Output the (X, Y) coordinate of the center of the cell containing the given text.  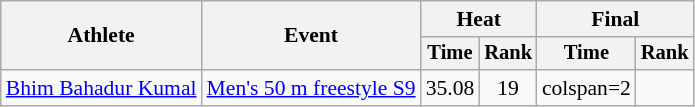
35.08 (450, 88)
Event (312, 36)
colspan=2 (586, 88)
Heat (479, 19)
Athlete (102, 36)
Bhim Bahadur Kumal (102, 88)
Final (616, 19)
Men's 50 m freestyle S9 (312, 88)
19 (508, 88)
